Find where the given text appears and provide that cell's center as [x, y] coordinate. 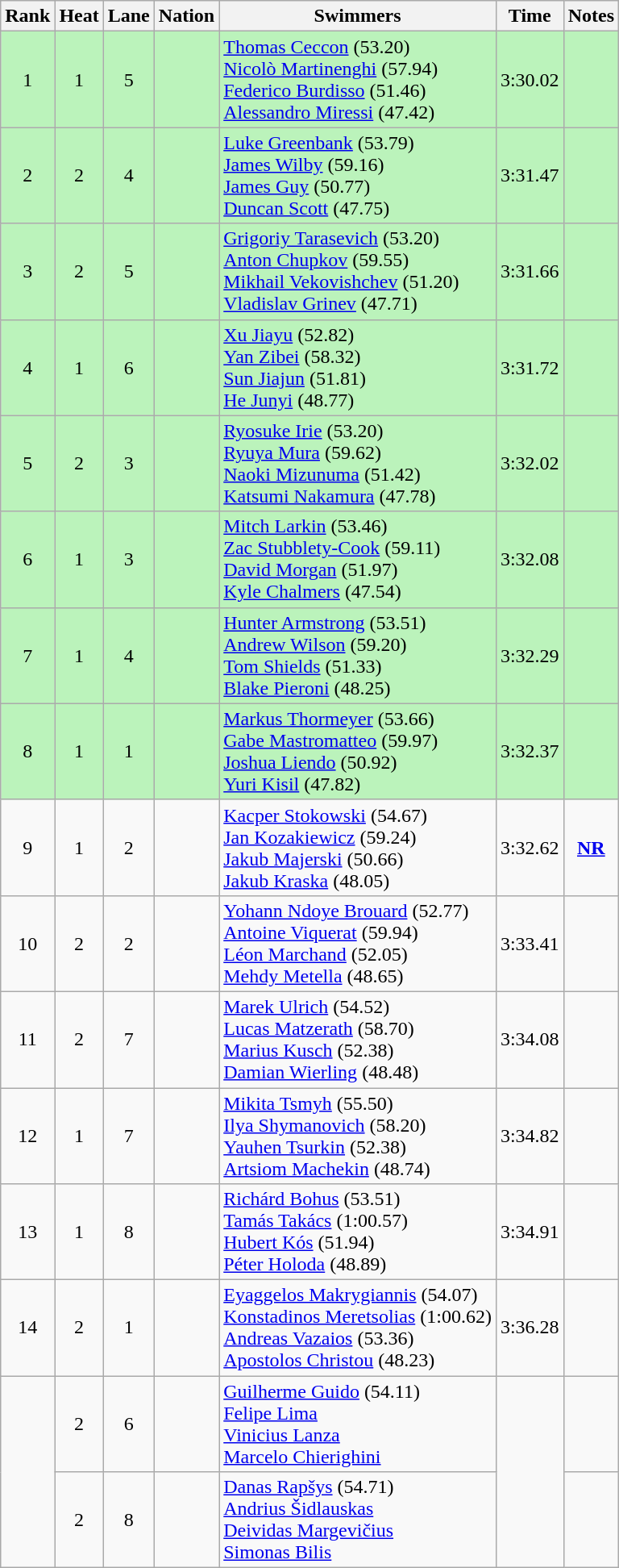
Yohann Ndoye Brouard (52.77)Antoine Viquerat (59.94)Léon Marchand (52.05)Mehdy Metella (48.65) [358, 944]
Time [530, 16]
Richárd Bohus (53.51)Tamás Takács (1:00.57)Hubert Kós (51.94)Péter Holoda (48.89) [358, 1232]
10 [27, 944]
3:34.08 [530, 1039]
3:31.66 [530, 271]
Thomas Ceccon (53.20)Nicolò Martinenghi (57.94)Federico Burdisso (51.46)Alessandro Miressi (47.42) [358, 79]
Ryosuke Irie (53.20)Ryuya Mura (59.62)Naoki Mizunuma (51.42)Katsumi Nakamura (47.78) [358, 463]
3:31.72 [530, 368]
Kacper Stokowski (54.67)Jan Kozakiewicz (59.24)Jakub Majerski (50.66)Jakub Kraska (48.05) [358, 847]
Markus Thormeyer (53.66)Gabe Mastromatteo (59.97)Joshua Liendo (50.92)Yuri Kisil (47.82) [358, 752]
3:36.28 [530, 1328]
3:34.82 [530, 1136]
Eyaggelos Makrygiannis (54.07)Konstadinos Meretsolias (1:00.62)Andreas Vazaios (53.36)Apostolos Christou (48.23) [358, 1328]
Lane [129, 16]
Marek Ulrich (54.52)Lucas Matzerath (58.70)Marius Kusch (52.38)Damian Wierling (48.48) [358, 1039]
3:30.02 [530, 79]
14 [27, 1328]
Guilherme Guido (54.11)Felipe LimaVinicius LanzaMarcelo Chierighini [358, 1424]
Heat [79, 16]
Luke Greenbank (53.79)James Wilby (59.16)James Guy (50.77)Duncan Scott (47.75) [358, 176]
Hunter Armstrong (53.51)Andrew Wilson (59.20)Tom Shields (51.33)Blake Pieroni (48.25) [358, 655]
Mikita Tsmyh (55.50)Ilya Shymanovich (58.20)Yauhen Tsurkin (52.38)Artsiom Machekin (48.74) [358, 1136]
3:32.02 [530, 463]
12 [27, 1136]
3:32.29 [530, 655]
11 [27, 1039]
Mitch Larkin (53.46)Zac Stubblety-Cook (59.11)David Morgan (51.97)Kyle Chalmers (47.54) [358, 560]
Grigoriy Tarasevich (53.20)Anton Chupkov (59.55)Mikhail Vekovishchev (51.20)Vladislav Grinev (47.71) [358, 271]
3:32.37 [530, 752]
9 [27, 847]
Swimmers [358, 16]
Notes [591, 16]
Rank [27, 16]
3:32.08 [530, 560]
Danas Rapšys (54.71)Andrius ŠidlauskasDeividas MargevičiusSimonas Bilis [358, 1520]
3:32.62 [530, 847]
3:31.47 [530, 176]
Nation [186, 16]
NR [591, 847]
13 [27, 1232]
Xu Jiayu (52.82)Yan Zibei (58.32)Sun Jiajun (51.81)He Junyi (48.77) [358, 368]
3:33.41 [530, 944]
3:34.91 [530, 1232]
